Extract the [X, Y] coordinate from the center of the cell holding the provided text.  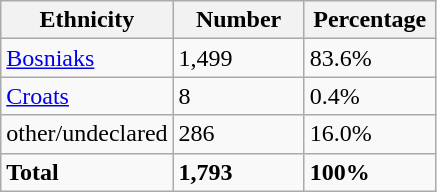
1,499 [238, 58]
Croats [87, 96]
0.4% [370, 96]
Number [238, 20]
Percentage [370, 20]
83.6% [370, 58]
other/undeclared [87, 134]
100% [370, 172]
1,793 [238, 172]
Ethnicity [87, 20]
286 [238, 134]
Total [87, 172]
Bosniaks [87, 58]
8 [238, 96]
16.0% [370, 134]
